Search for the cell housing the specified text and yield its (X, Y) center coordinate. 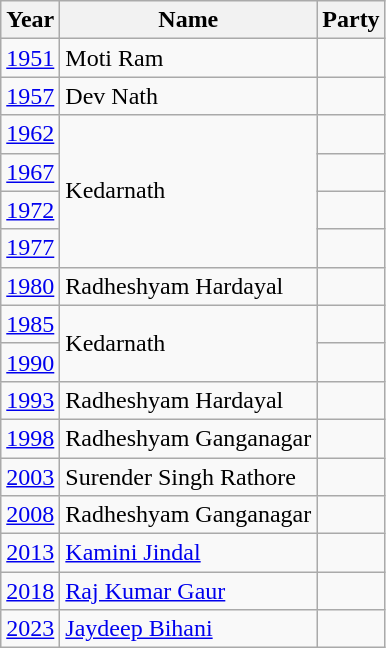
Kamini Jindal (188, 553)
Year (30, 20)
1972 (30, 210)
Jaydeep Bihani (188, 629)
1977 (30, 248)
1962 (30, 134)
1967 (30, 172)
Surender Singh Rathore (188, 477)
Dev Nath (188, 96)
Party (351, 20)
2023 (30, 629)
2008 (30, 515)
2013 (30, 553)
1993 (30, 400)
Name (188, 20)
1998 (30, 438)
2003 (30, 477)
1980 (30, 286)
Moti Ram (188, 58)
1957 (30, 96)
2018 (30, 591)
Raj Kumar Gaur (188, 591)
1990 (30, 362)
1985 (30, 324)
1951 (30, 58)
